Output the (X, Y) coordinate of the center of the cell containing the given text.  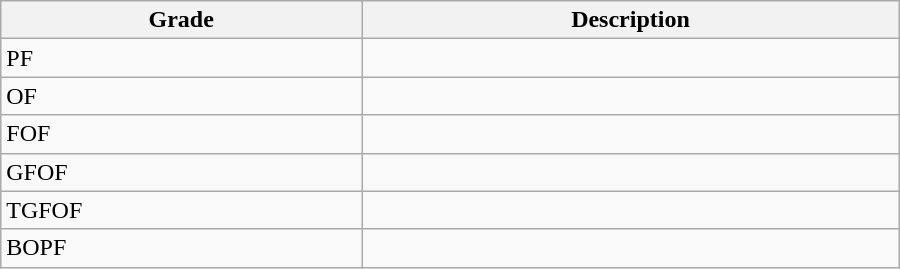
TGFOF (182, 210)
BOPF (182, 248)
OF (182, 96)
GFOF (182, 172)
Description (631, 20)
PF (182, 58)
Grade (182, 20)
FOF (182, 134)
